Pinpoint the cell where the given text exists, returning its [X, Y] midpoint coordinate. 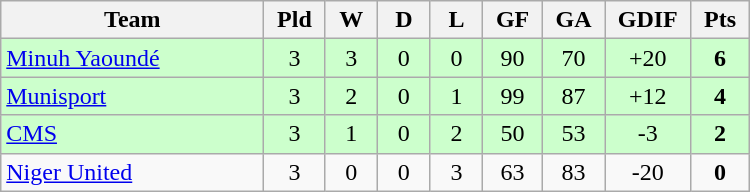
70 [573, 58]
50 [513, 134]
Niger United [132, 172]
90 [513, 58]
99 [513, 96]
Minuh Yaoundé [132, 58]
+20 [648, 58]
87 [573, 96]
-3 [648, 134]
Pld [294, 20]
W [352, 20]
Munisport [132, 96]
L [456, 20]
4 [720, 96]
6 [720, 58]
GF [513, 20]
Pts [720, 20]
Team [132, 20]
D [404, 20]
-20 [648, 172]
+12 [648, 96]
63 [513, 172]
53 [573, 134]
CMS [132, 134]
GA [573, 20]
83 [573, 172]
GDIF [648, 20]
